Pinpoint the cell where the given text exists, returning its [x, y] midpoint coordinate. 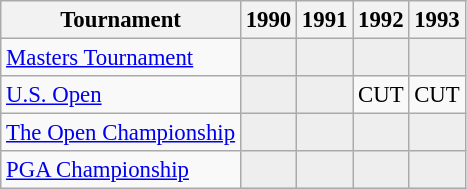
1990 [268, 20]
Masters Tournament [121, 58]
1993 [437, 20]
1991 [325, 20]
PGA Championship [121, 170]
U.S. Open [121, 95]
1992 [381, 20]
Tournament [121, 20]
The Open Championship [121, 133]
